Locate the cell with the specified text and output its (X, Y) center coordinate. 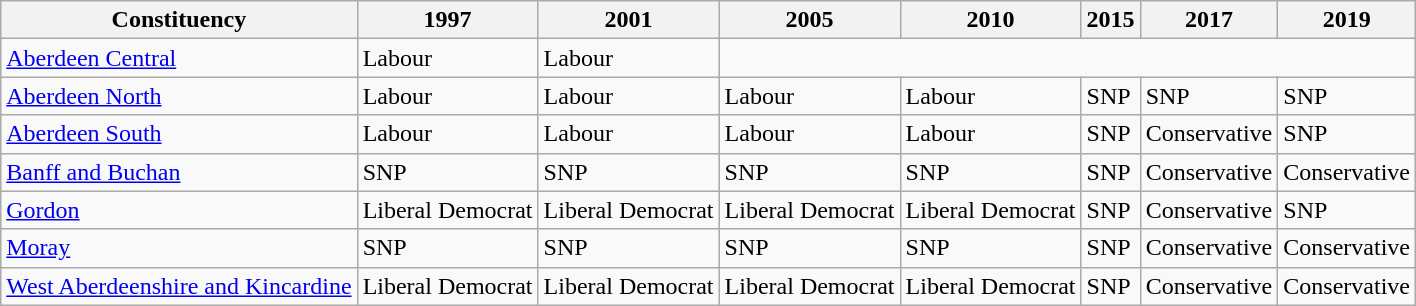
2019 (1347, 20)
2005 (810, 20)
Banff and Buchan (179, 172)
Constituency (179, 20)
Aberdeen North (179, 96)
Gordon (179, 210)
Aberdeen South (179, 134)
2001 (628, 20)
2015 (1110, 20)
2010 (990, 20)
2017 (1209, 20)
Moray (179, 248)
1997 (448, 20)
Aberdeen Central (179, 58)
West Aberdeenshire and Kincardine (179, 286)
